Capture the cell that displays the provided text and extract its (x, y) central coordinate. 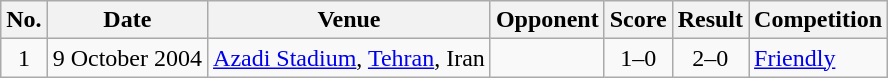
Result (710, 20)
Date (127, 20)
Venue (350, 20)
No. (24, 20)
Score (638, 20)
Competition (818, 20)
1–0 (638, 58)
Opponent (547, 20)
1 (24, 58)
9 October 2004 (127, 58)
Friendly (818, 58)
2–0 (710, 58)
Azadi Stadium, Tehran, Iran (350, 58)
